Return [x, y] of the center of cell containing provided text 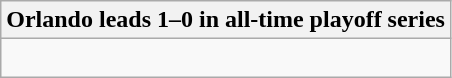
Orlando leads 1–0 in all-time playoff series [226, 20]
